Locate the cell with the specified text and output its [X, Y] center coordinate. 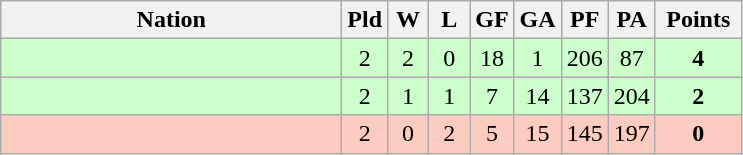
L [450, 20]
197 [632, 134]
5 [492, 134]
18 [492, 58]
204 [632, 96]
7 [492, 96]
Nation [172, 20]
14 [538, 96]
145 [584, 134]
Pld [365, 20]
4 [698, 58]
15 [538, 134]
W [408, 20]
206 [584, 58]
Points [698, 20]
GF [492, 20]
137 [584, 96]
PF [584, 20]
PA [632, 20]
GA [538, 20]
87 [632, 58]
